Output the (x, y) coordinate of the center of the cell containing the given text.  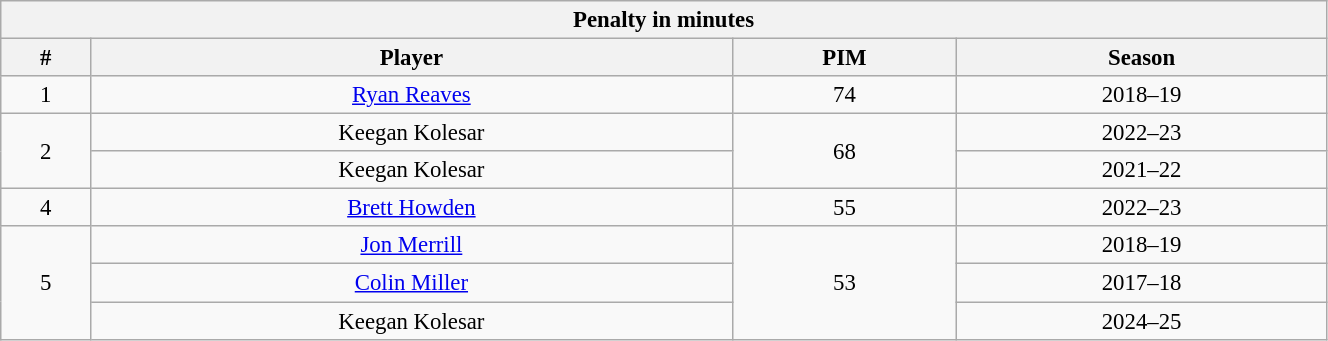
2017–18 (1142, 283)
5 (46, 282)
2024–25 (1142, 321)
Brett Howden (412, 208)
2021–22 (1142, 170)
4 (46, 208)
2 (46, 152)
Penalty in minutes (664, 20)
Ryan Reaves (412, 95)
# (46, 58)
Season (1142, 58)
PIM (844, 58)
1 (46, 95)
74 (844, 95)
Colin Miller (412, 283)
Player (412, 58)
68 (844, 152)
55 (844, 208)
Jon Merrill (412, 245)
53 (844, 282)
